Return the [X, Y] coordinate for the center point of the cell that contains the specified text.  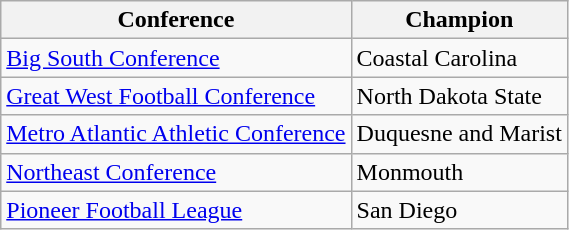
Coastal Carolina [459, 58]
Champion [459, 20]
Metro Atlantic Athletic Conference [176, 134]
Pioneer Football League [176, 210]
San Diego [459, 210]
Great West Football Conference [176, 96]
Conference [176, 20]
Monmouth [459, 172]
North Dakota State [459, 96]
Northeast Conference [176, 172]
Duquesne and Marist [459, 134]
Big South Conference [176, 58]
